From the cell containing the given text, extract its center point as [x, y] coordinate. 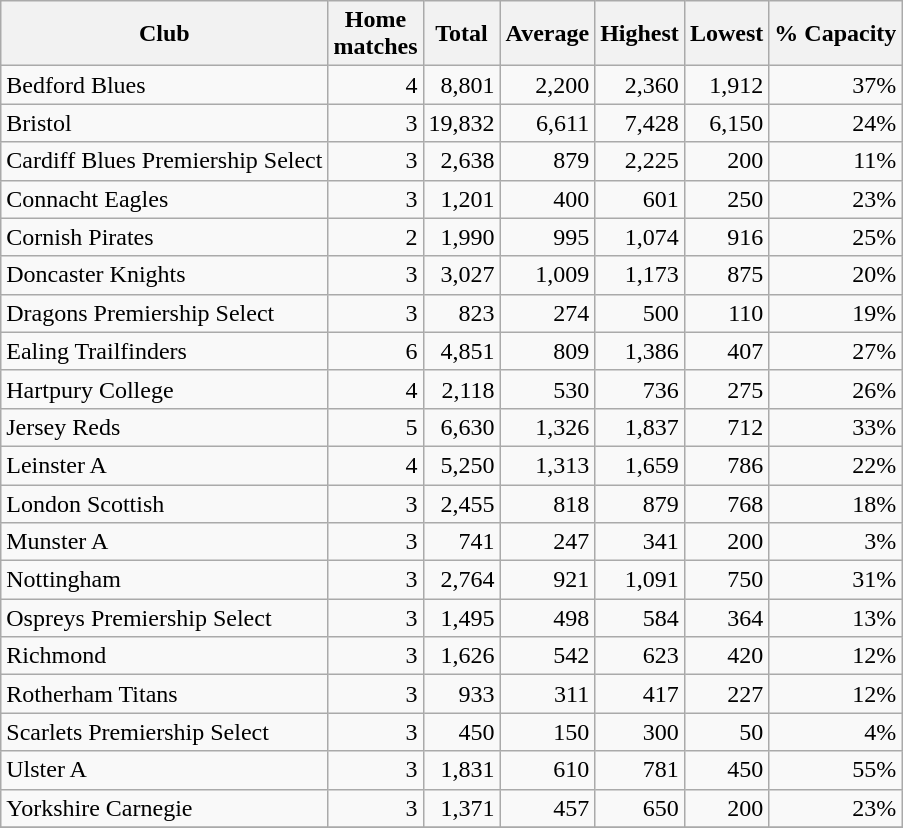
2 [376, 237]
4% [836, 732]
Leinster A [164, 465]
2,360 [640, 85]
Jersey Reds [164, 427]
1,326 [548, 427]
311 [548, 694]
26% [836, 389]
530 [548, 389]
Bristol [164, 123]
1,495 [462, 618]
500 [640, 313]
1,201 [462, 199]
818 [548, 503]
8,801 [462, 85]
Ealing Trailfinders [164, 351]
Cornish Pirates [164, 237]
150 [548, 732]
995 [548, 237]
6 [376, 351]
1,074 [640, 237]
712 [726, 427]
650 [640, 808]
250 [726, 199]
Doncaster Knights [164, 275]
7,428 [640, 123]
Munster A [164, 542]
584 [640, 618]
27% [836, 351]
1,009 [548, 275]
London Scottish [164, 503]
400 [548, 199]
Ospreys Premiership Select [164, 618]
5 [376, 427]
781 [640, 770]
768 [726, 503]
25% [836, 237]
37% [836, 85]
4,851 [462, 351]
Nottingham [164, 580]
24% [836, 123]
1,313 [548, 465]
741 [462, 542]
809 [548, 351]
50 [726, 732]
457 [548, 808]
Cardiff Blues Premiership Select [164, 161]
2,764 [462, 580]
786 [726, 465]
20% [836, 275]
3,027 [462, 275]
750 [726, 580]
31% [836, 580]
5,250 [462, 465]
274 [548, 313]
1,371 [462, 808]
33% [836, 427]
Scarlets Premiership Select [164, 732]
Yorkshire Carnegie [164, 808]
19% [836, 313]
18% [836, 503]
Dragons Premiership Select [164, 313]
1,173 [640, 275]
1,912 [726, 85]
341 [640, 542]
623 [640, 656]
417 [640, 694]
1,626 [462, 656]
55% [836, 770]
921 [548, 580]
275 [726, 389]
736 [640, 389]
875 [726, 275]
2,455 [462, 503]
1,659 [640, 465]
Lowest [726, 34]
2,200 [548, 85]
19,832 [462, 123]
407 [726, 351]
542 [548, 656]
Bedford Blues [164, 85]
2,225 [640, 161]
Highest [640, 34]
933 [462, 694]
1,837 [640, 427]
6,150 [726, 123]
1,831 [462, 770]
2,638 [462, 161]
% Capacity [836, 34]
6,630 [462, 427]
13% [836, 618]
22% [836, 465]
247 [548, 542]
Connacht Eagles [164, 199]
227 [726, 694]
6,611 [548, 123]
Richmond [164, 656]
610 [548, 770]
498 [548, 618]
420 [726, 656]
11% [836, 161]
Rotherham Titans [164, 694]
Average [548, 34]
1,091 [640, 580]
Hartpury College [164, 389]
1,386 [640, 351]
3% [836, 542]
300 [640, 732]
364 [726, 618]
Homematches [376, 34]
823 [462, 313]
916 [726, 237]
601 [640, 199]
1,990 [462, 237]
Ulster A [164, 770]
110 [726, 313]
2,118 [462, 389]
Total [462, 34]
Club [164, 34]
